From the cell containing the given text, extract its center point as (X, Y) coordinate. 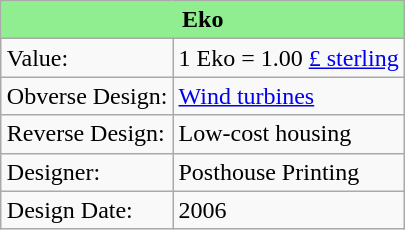
Low-cost housing (288, 134)
Obverse Design: (87, 96)
Reverse Design: (87, 134)
1 Eko = 1.00 £ sterling (288, 58)
Designer: (87, 172)
Design Date: (87, 210)
Value: (87, 58)
Wind turbines (288, 96)
Posthouse Printing (288, 172)
2006 (288, 210)
Eko (202, 20)
